Extract the [X, Y] coordinate from the center of the cell holding the provided text.  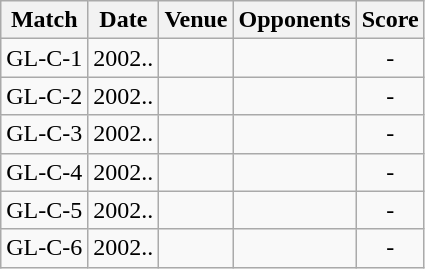
Score [390, 20]
Date [124, 20]
GL-C-5 [44, 210]
GL-C-6 [44, 248]
GL-C-1 [44, 58]
Match [44, 20]
GL-C-3 [44, 134]
GL-C-4 [44, 172]
Venue [196, 20]
GL-C-2 [44, 96]
Opponents [294, 20]
